Return the (x, y) coordinate for the center point of the cell that contains the specified text.  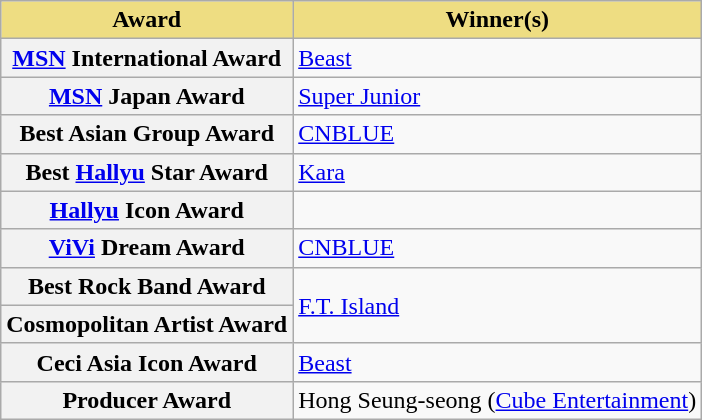
MSN International Award (147, 58)
Hong Seung-seong (Cube Entertainment) (498, 400)
Hallyu Icon Award (147, 210)
F.T. Island (498, 305)
ViVi Dream Award (147, 248)
MSN Japan Award (147, 96)
Ceci Asia Icon Award (147, 362)
Winner(s) (498, 20)
Producer Award (147, 400)
Cosmopolitan Artist Award (147, 324)
Best Asian Group Award (147, 134)
Kara (498, 172)
Best Rock Band Award (147, 286)
Best Hallyu Star Award (147, 172)
Award (147, 20)
Super Junior (498, 96)
